Detect which cell encompasses the target text, then output its [X, Y] center coordinate. 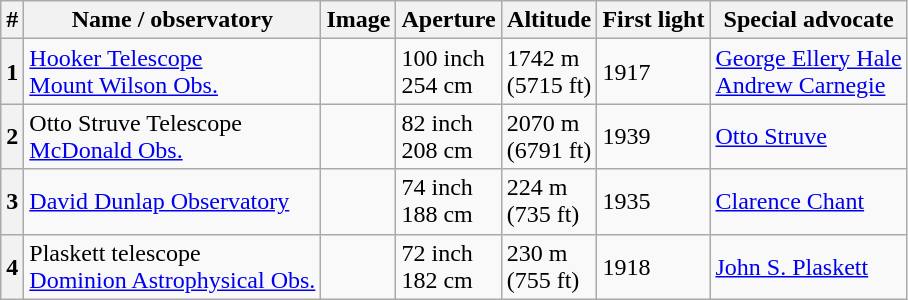
72 inch 182 cm [448, 266]
Name / observatory [172, 20]
1742 m (5715 ft) [549, 72]
224 m (735 ft) [549, 202]
George Ellery Hale Andrew Carnegie [808, 72]
Clarence Chant [808, 202]
2070 m (6791 ft) [549, 136]
Aperture [448, 20]
Hooker Telescope Mount Wilson Obs. [172, 72]
Special advocate [808, 20]
1939 [654, 136]
1918 [654, 266]
Plaskett telescope Dominion Astrophysical Obs. [172, 266]
230 m (755 ft) [549, 266]
3 [12, 202]
1 [12, 72]
1935 [654, 202]
74 inch 188 cm [448, 202]
100 inch 254 cm [448, 72]
Altitude [549, 20]
4 [12, 266]
John S. Plaskett [808, 266]
Otto Struve [808, 136]
First light [654, 20]
82 inch 208 cm [448, 136]
2 [12, 136]
1917 [654, 72]
Otto Struve Telescope McDonald Obs. [172, 136]
David Dunlap Observatory [172, 202]
# [12, 20]
Image [358, 20]
